Extract the (X, Y) coordinate from the center of the cell holding the provided text.  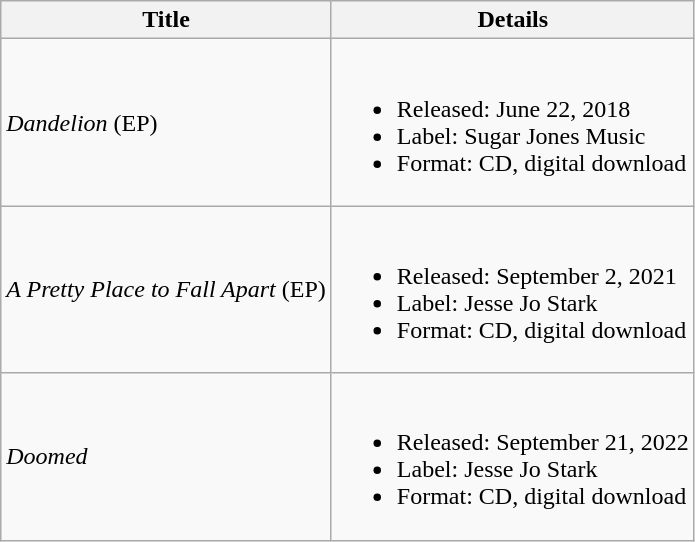
Title (166, 20)
Released: September 2, 2021Label: Jesse Jo StarkFormat: CD, digital download (512, 290)
A Pretty Place to Fall Apart (EP) (166, 290)
Dandelion (EP) (166, 122)
Released: September 21, 2022Label: Jesse Jo StarkFormat: CD, digital download (512, 456)
Details (512, 20)
Doomed (166, 456)
Released: June 22, 2018Label: Sugar Jones MusicFormat: CD, digital download (512, 122)
